Search for the cell housing the specified text and yield its [X, Y] center coordinate. 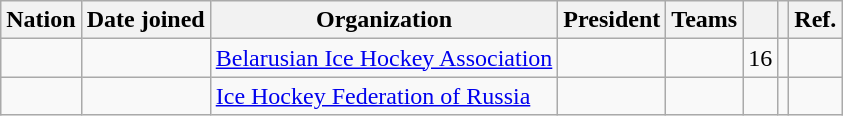
Belarusian Ice Hockey Association [384, 58]
Teams [704, 20]
Date joined [146, 20]
Ice Hockey Federation of Russia [384, 96]
Nation [41, 20]
Organization [384, 20]
16 [760, 58]
Ref. [816, 20]
President [612, 20]
